From the cell containing the given text, extract its center point as (X, Y) coordinate. 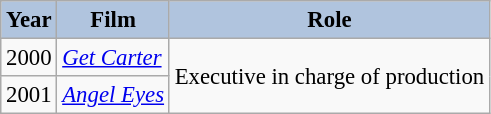
Angel Eyes (113, 95)
Get Carter (113, 58)
2001 (29, 95)
2000 (29, 58)
Executive in charge of production (329, 76)
Film (113, 20)
Role (329, 20)
Year (29, 20)
